Output the [X, Y] coordinate of the center of the cell containing the given text.  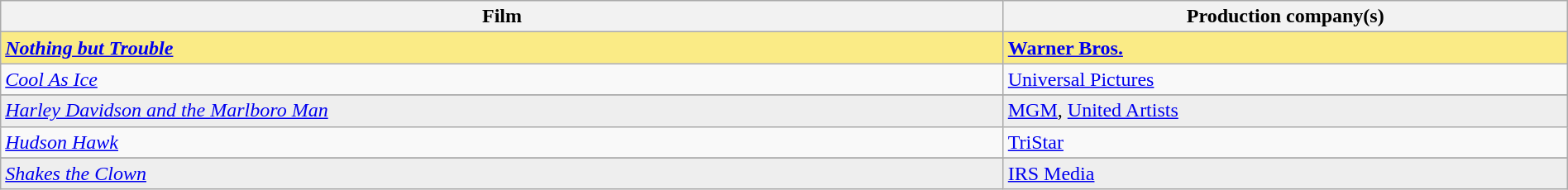
Universal Pictures [1285, 79]
Film [502, 17]
Production company(s) [1285, 17]
Nothing but Trouble [502, 48]
Shakes the Clown [502, 173]
Hudson Hawk [502, 142]
TriStar [1285, 142]
IRS Media [1285, 173]
Cool As Ice [502, 79]
Warner Bros. [1285, 48]
MGM, United Artists [1285, 111]
Harley Davidson and the Marlboro Man [502, 111]
